Search for the cell housing the specified text and yield its [X, Y] center coordinate. 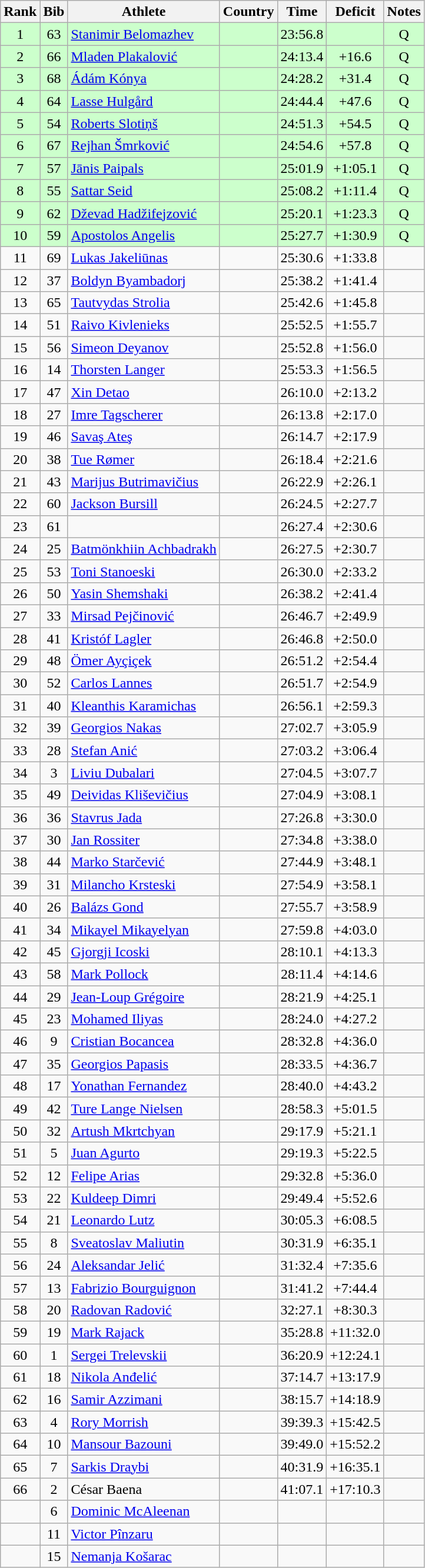
28:11.4 [302, 974]
25:27.7 [302, 235]
+6:08.5 [356, 1220]
26:38.2 [302, 593]
Apostolos Angelis [144, 235]
+4:36.0 [356, 1042]
69 [54, 258]
28:33.5 [302, 1064]
Savaş Ateş [144, 437]
+54.5 [356, 124]
Fabrizio Bourguignon [144, 1287]
Sattar Seid [144, 191]
24:44.4 [302, 101]
38:15.7 [302, 1400]
Milancho Krsteski [144, 885]
Ádám Kónya [144, 79]
+31.4 [356, 79]
+2:26.1 [356, 482]
Marijus Butrimavičius [144, 482]
Kristóf Lagler [144, 638]
+15:52.2 [356, 1444]
+15:42.5 [356, 1422]
Mansour Bazouni [144, 1444]
25:42.6 [302, 303]
+4:36.7 [356, 1064]
+4:25.1 [356, 997]
+2:54.9 [356, 683]
Deficit [356, 12]
Juan Agurto [144, 1153]
+3:06.4 [356, 750]
27:44.9 [302, 862]
+2:17.0 [356, 415]
Cristian Bocancea [144, 1042]
+2:27.7 [356, 504]
30:05.3 [302, 1220]
Sergei Trelevskii [144, 1355]
+3:08.1 [356, 795]
27:26.8 [302, 818]
Gjorgji Icoski [144, 952]
+1:41.4 [356, 281]
Mark Pollock [144, 974]
Balázs Gond [144, 907]
Mladen Plakalović [144, 56]
39:39.3 [302, 1422]
+1:56.5 [356, 370]
Batmönkhiin Achbadrakh [144, 549]
28:21.9 [302, 997]
25:30.6 [302, 258]
+5:36.0 [356, 1176]
27:54.9 [302, 885]
+7:35.6 [356, 1265]
+5:52.6 [356, 1198]
+4:27.2 [356, 1019]
27:34.8 [302, 840]
Roberts Slotiņš [144, 124]
+7:44.4 [356, 1287]
Deividas Kliševičius [144, 795]
24:51.3 [302, 124]
29:49.4 [302, 1198]
+3:48.1 [356, 862]
+8:30.3 [356, 1310]
Sveatoslav Maliutin [144, 1243]
+5:22.5 [356, 1153]
36:20.9 [302, 1355]
+2:49.9 [356, 616]
Samir Azzimani [144, 1400]
Time [302, 12]
+12:24.1 [356, 1355]
Lukas Jakeliūnas [144, 258]
Jackson Bursill [144, 504]
27:55.7 [302, 907]
28:24.0 [302, 1019]
41:07.1 [302, 1489]
29:32.8 [302, 1176]
+5:01.5 [356, 1109]
+16:35.1 [356, 1467]
Nikola Anđelić [144, 1377]
Aleksandar Jelić [144, 1265]
+17:10.3 [356, 1489]
31:32.4 [302, 1265]
+1:30.9 [356, 235]
28:32.8 [302, 1042]
Rory Morrish [144, 1422]
26:27.4 [302, 526]
27:04.9 [302, 795]
+1:56.0 [356, 348]
+6:35.1 [356, 1243]
26:24.5 [302, 504]
67 [54, 146]
35:28.8 [302, 1332]
32:27.1 [302, 1310]
Tue Rømer [144, 459]
Georgios Papasis [144, 1064]
+1:33.8 [356, 258]
Nemanja Košarac [144, 1556]
Ture Lange Nielsen [144, 1109]
26:51.2 [302, 661]
+13:17.9 [356, 1377]
27:59.8 [302, 929]
26:18.4 [302, 459]
Jan Rossiter [144, 840]
+2:50.0 [356, 638]
+2:30.6 [356, 526]
25:52.5 [302, 325]
26:10.0 [302, 392]
Artush Mkrtchyan [144, 1131]
+2:33.2 [356, 571]
29:17.9 [302, 1131]
28:58.3 [302, 1109]
25:38.2 [302, 281]
Liviu Dubalari [144, 773]
Kleanthis Karamichas [144, 706]
Felipe Arias [144, 1176]
+1:45.8 [356, 303]
+2:30.7 [356, 549]
Yasin Shemshaki [144, 593]
+2:41.4 [356, 593]
29:19.3 [302, 1153]
Ömer Ayçiçek [144, 661]
César Baena [144, 1489]
+47.6 [356, 101]
+5:21.1 [356, 1131]
Tautvydas Strolia [144, 303]
+3:05.9 [356, 728]
Mohamed Iliyas [144, 1019]
Simeon Deyanov [144, 348]
+4:14.6 [356, 974]
27:04.5 [302, 773]
Kuldeep Dimri [144, 1198]
+2:54.4 [356, 661]
37:14.7 [302, 1377]
Leonardo Lutz [144, 1220]
25:08.2 [302, 191]
26:14.7 [302, 437]
26:22.9 [302, 482]
+3:30.0 [356, 818]
Stanimir Belomazhev [144, 34]
+1:11.4 [356, 191]
+3:07.7 [356, 773]
+1:05.1 [356, 168]
+1:55.7 [356, 325]
+4:13.3 [356, 952]
27:03.2 [302, 750]
Jānis Paipals [144, 168]
25:01.9 [302, 168]
+4:43.2 [356, 1086]
Victor Pînzaru [144, 1534]
+2:17.9 [356, 437]
25:53.3 [302, 370]
26:27.5 [302, 549]
+14:18.9 [356, 1400]
23:56.8 [302, 34]
Stefan Anić [144, 750]
26:56.1 [302, 706]
Lasse Hulgård [144, 101]
Carlos Lannes [144, 683]
Toni Stanoeski [144, 571]
+16.6 [356, 56]
26:46.7 [302, 616]
Imre Tagscherer [144, 415]
Jean-Loup Grégoire [144, 997]
Athlete [144, 12]
Dževad Hadžifejzović [144, 213]
Xin Detao [144, 392]
28:10.1 [302, 952]
27:02.7 [302, 728]
Notes [404, 12]
Mikayel Mikayelyan [144, 929]
Country [248, 12]
+3:38.0 [356, 840]
Thorsten Langer [144, 370]
26:51.7 [302, 683]
Sarkis Draybi [144, 1467]
+2:13.2 [356, 392]
24:13.4 [302, 56]
Georgios Nakas [144, 728]
Dominic McAleenan [144, 1512]
Yonathan Fernandez [144, 1086]
31:41.2 [302, 1287]
Boldyn Byambadorj [144, 281]
+1:23.3 [356, 213]
+11:32.0 [356, 1332]
25:20.1 [302, 213]
26:13.8 [302, 415]
24:54.6 [302, 146]
30:31.9 [302, 1243]
+3:58.1 [356, 885]
Bib [54, 12]
26:46.8 [302, 638]
24:28.2 [302, 79]
Mirsad Pejčinović [144, 616]
+2:21.6 [356, 459]
+2:59.3 [356, 706]
Radovan Radović [144, 1310]
39:49.0 [302, 1444]
28:40.0 [302, 1086]
40:31.9 [302, 1467]
+57.8 [356, 146]
Raivo Kivlenieks [144, 325]
26:30.0 [302, 571]
Marko Starčević [144, 862]
Rank [20, 12]
Mark Rajack [144, 1332]
Stavrus Jada [144, 818]
Rejhan Šmrković [144, 146]
68 [54, 79]
+3:58.9 [356, 907]
+4:03.0 [356, 929]
25:52.8 [302, 348]
